Find where the given text appears and provide that cell's center as [x, y] coordinate. 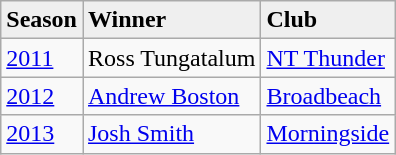
2011 [42, 58]
Club [328, 20]
2013 [42, 134]
Josh Smith [171, 134]
Season [42, 20]
2012 [42, 96]
Winner [171, 20]
Ross Tungatalum [171, 58]
Broadbeach [328, 96]
Andrew Boston [171, 96]
NT Thunder [328, 58]
Morningside [328, 134]
